Extract the (X, Y) coordinate from the center of the cell holding the provided text.  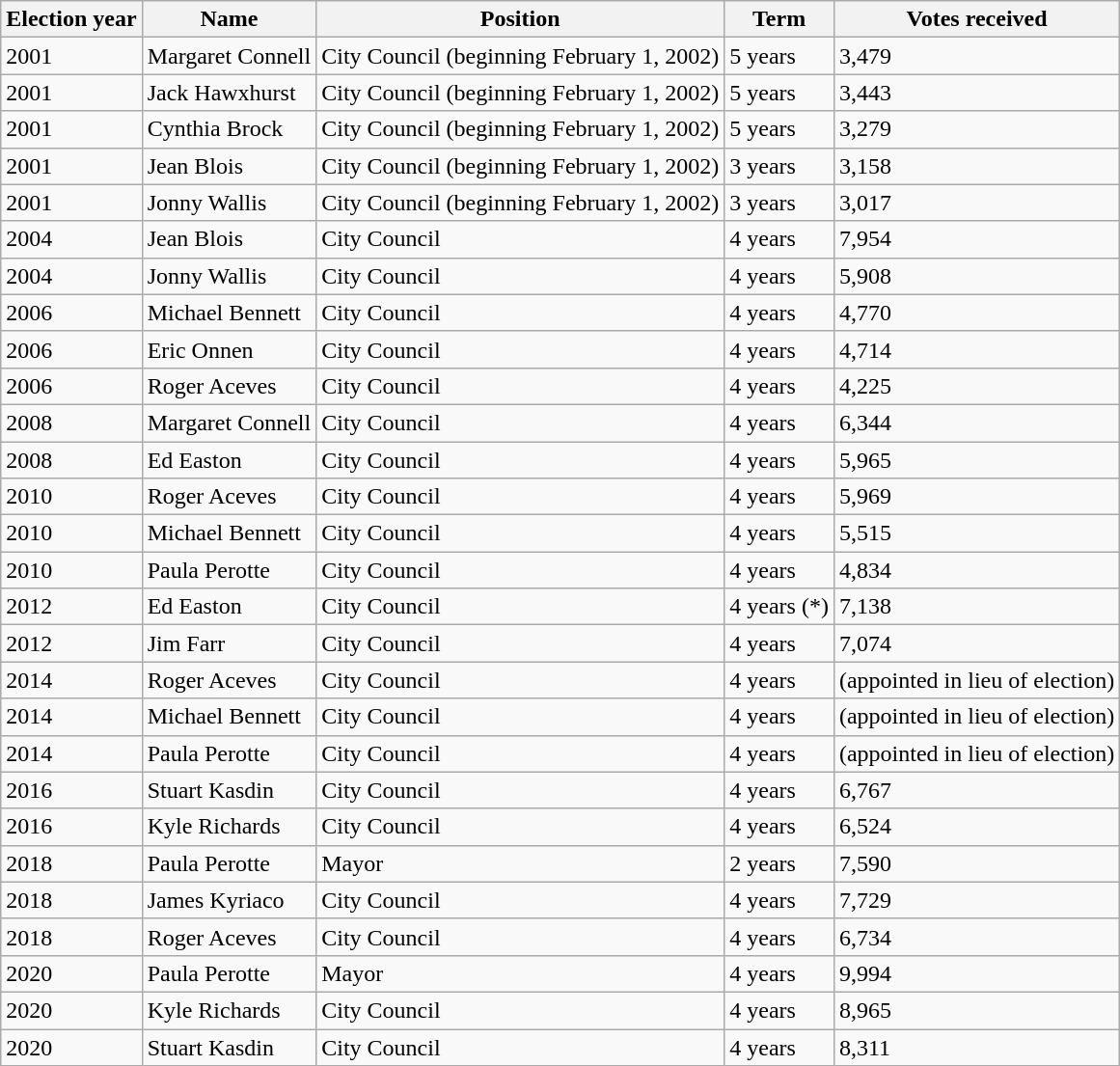
6,767 (976, 790)
6,734 (976, 937)
7,954 (976, 239)
3,017 (976, 203)
3,479 (976, 56)
4,770 (976, 313)
5,515 (976, 533)
4,714 (976, 349)
Name (230, 19)
Jack Hawxhurst (230, 93)
Jim Farr (230, 643)
5,965 (976, 460)
9,994 (976, 973)
James Kyriaco (230, 900)
6,344 (976, 423)
7,074 (976, 643)
4 years (*) (779, 607)
Election year (71, 19)
8,311 (976, 1047)
Eric Onnen (230, 349)
3,279 (976, 129)
2 years (779, 863)
4,225 (976, 386)
8,965 (976, 1010)
4,834 (976, 570)
7,729 (976, 900)
6,524 (976, 827)
5,969 (976, 497)
Votes received (976, 19)
3,158 (976, 166)
7,590 (976, 863)
3,443 (976, 93)
5,908 (976, 276)
Cynthia Brock (230, 129)
Term (779, 19)
7,138 (976, 607)
Position (521, 19)
